Detect which cell encompasses the target text, then output its (X, Y) center coordinate. 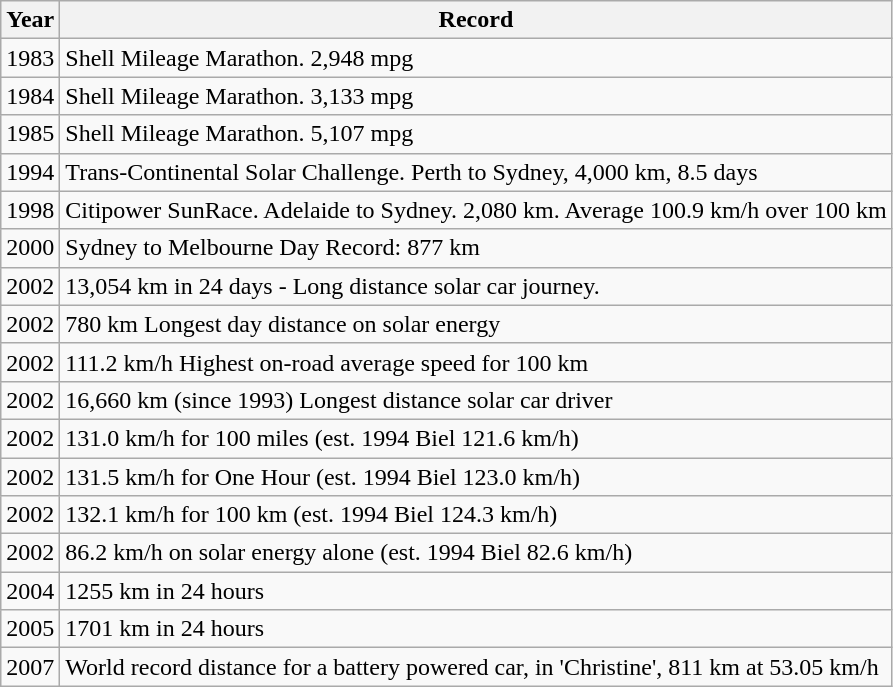
Record (476, 20)
2005 (30, 629)
1984 (30, 96)
2004 (30, 591)
111.2 km/h Highest on-road average speed for 100 km (476, 362)
1994 (30, 172)
Trans-Continental Solar Challenge. Perth to Sydney, 4,000 km, 8.5 days (476, 172)
780 km Longest day distance on solar energy (476, 324)
1701 km in 24 hours (476, 629)
1255 km in 24 hours (476, 591)
13,054 km in 24 days - Long distance solar car journey. (476, 286)
16,660 km (since 1993) Longest distance solar car driver (476, 400)
Citipower SunRace. Adelaide to Sydney. 2,080 km. Average 100.9 km/h over 100 km (476, 210)
131.5 km/h for One Hour (est. 1994 Biel 123.0 km/h) (476, 477)
Shell Mileage Marathon. 2,948 mpg (476, 58)
Shell Mileage Marathon. 5,107 mpg (476, 134)
132.1 km/h for 100 km (est. 1994 Biel 124.3 km/h) (476, 515)
1985 (30, 134)
2007 (30, 667)
World record distance for a battery powered car, in 'Christine', 811 km at 53.05 km/h (476, 667)
1983 (30, 58)
Year (30, 20)
131.0 km/h for 100 miles (est. 1994 Biel 121.6 km/h) (476, 438)
86.2 km/h on solar energy alone (est. 1994 Biel 82.6 km/h) (476, 553)
Shell Mileage Marathon. 3,133 mpg (476, 96)
2000 (30, 248)
1998 (30, 210)
Sydney to Melbourne Day Record: 877 km (476, 248)
